Capture the cell that displays the provided text and extract its (X, Y) central coordinate. 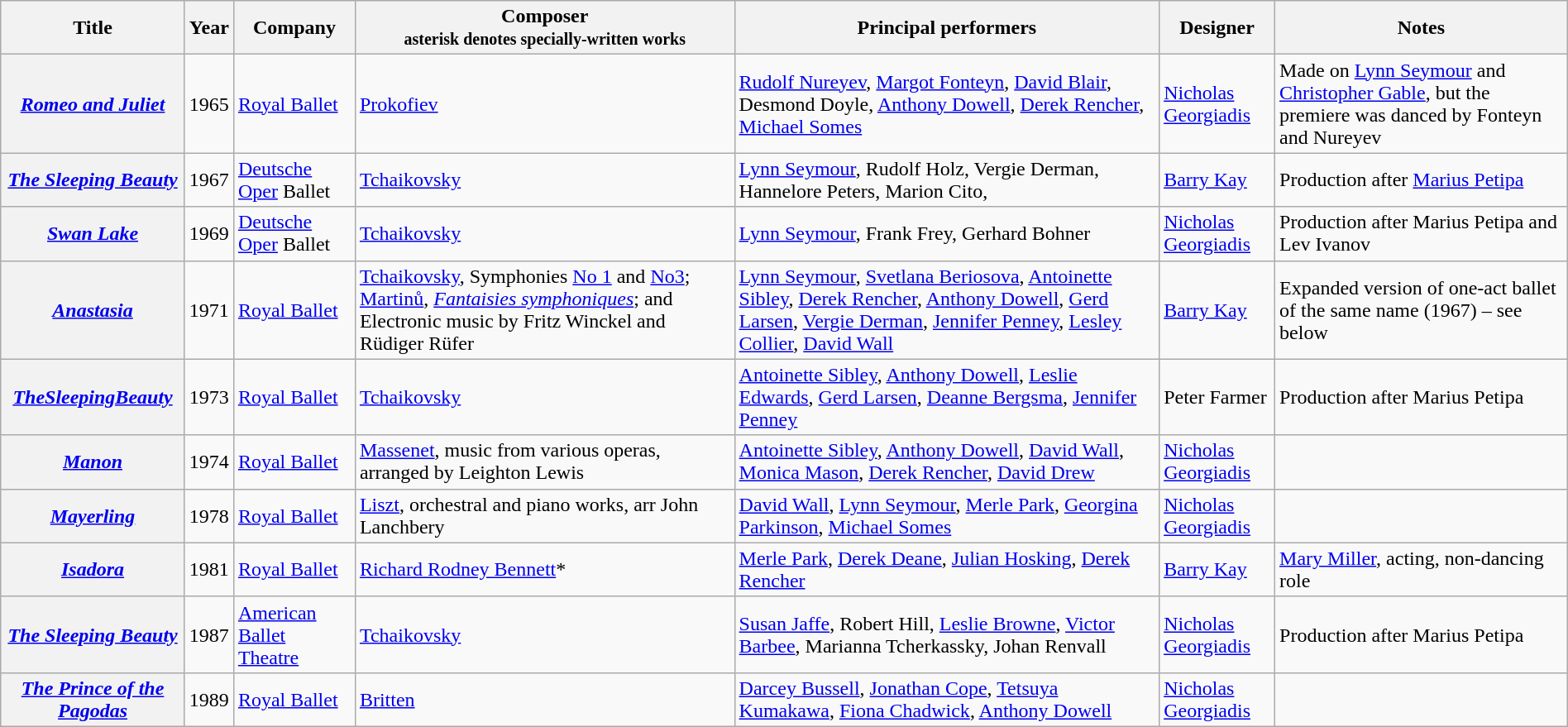
1987 (208, 634)
Notes (1422, 28)
Lynn Seymour, Rudolf Holz, Vergie Derman, Hannelore Peters, Marion Cito, (947, 180)
Title (93, 28)
Principal performers (947, 28)
Year (208, 28)
Liszt, orchestral and piano works, arr John Lanchbery (544, 516)
The Prince of the Pagodas (93, 700)
1981 (208, 569)
American Ballet Theatre (294, 634)
Romeo and Juliet (93, 104)
Susan Jaffe, Robert Hill, Leslie Browne, Victor Barbee, Marianna Tcherkassky, Johan Renvall (947, 634)
1989 (208, 700)
Swan Lake (93, 233)
Peter Farmer (1217, 397)
Production after Marius Petipa and Lev Ivanov (1422, 233)
Designer (1217, 28)
Made on Lynn Seymour and Christopher Gable, but the premiere was danced by Fonteyn and Nureyev (1422, 104)
Expanded version of one-act ballet of the same name (1967) – see below (1422, 309)
1978 (208, 516)
Composerasterisk denotes specially-written works (544, 28)
Massenet, music from various operas, arranged by Leighton Lewis (544, 462)
1971 (208, 309)
TheSleepingBeauty (93, 397)
Merle Park, Derek Deane, Julian Hosking, Derek Rencher (947, 569)
1967 (208, 180)
Prokofiev (544, 104)
Tchaikovsky, Symphonies No 1 and No3; Martinů, Fantaisies symphoniques; and Electronic music by Fritz Winckel and Rüdiger Rüfer (544, 309)
1973 (208, 397)
Richard Rodney Bennett* (544, 569)
Antoinette Sibley, Anthony Dowell, David Wall, Monica Mason, Derek Rencher, David Drew (947, 462)
Mayerling (93, 516)
Anastasia (93, 309)
Darcey Bussell, Jonathan Cope, Tetsuya Kumakawa, Fiona Chadwick, Anthony Dowell (947, 700)
Isadora (93, 569)
1965 (208, 104)
Rudolf Nureyev, Margot Fonteyn, David Blair, Desmond Doyle, Anthony Dowell, Derek Rencher, Michael Somes (947, 104)
Antoinette Sibley, Anthony Dowell, Leslie Edwards, Gerd Larsen, Deanne Bergsma, Jennifer Penney (947, 397)
1974 (208, 462)
Manon (93, 462)
Company (294, 28)
Britten (544, 700)
Lynn Seymour, Frank Frey, Gerhard Bohner (947, 233)
David Wall, Lynn Seymour, Merle Park, Georgina Parkinson, Michael Somes (947, 516)
1969 (208, 233)
Mary Miller, acting, non-dancing role (1422, 569)
